Identify which cell holds the provided text, then report its [X, Y] central coordinate. 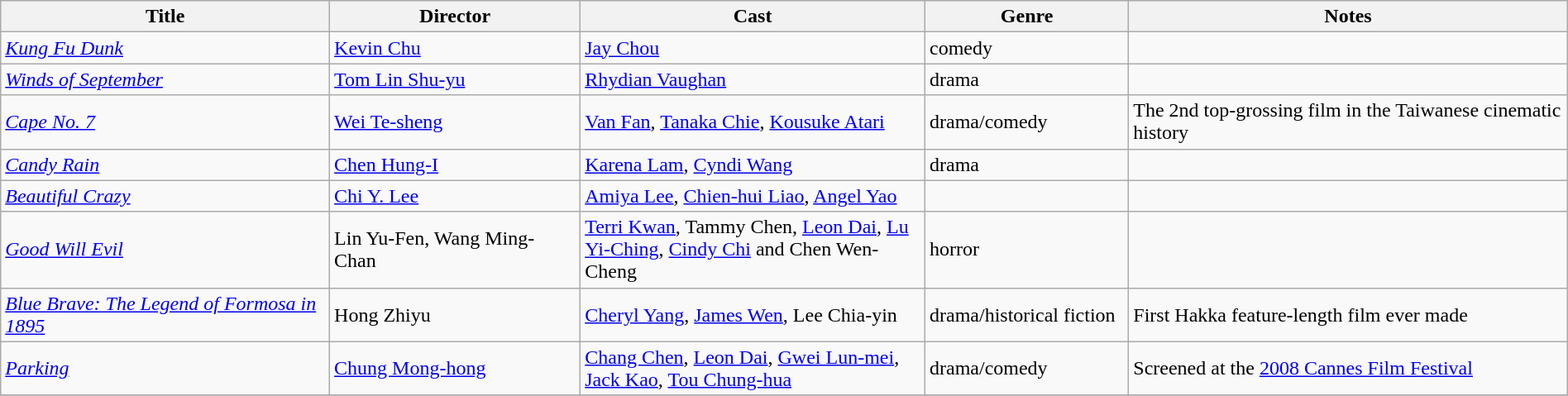
Chen Hung-I [455, 165]
Amiya Lee, Chien-hui Liao, Angel Yao [753, 196]
Winds of September [165, 79]
Chang Chen, Leon Dai, Gwei Lun-mei, Jack Kao, Tou Chung-hua [753, 369]
Beautiful Crazy [165, 196]
drama/historical fiction [1026, 314]
Title [165, 17]
Hong Zhiyu [455, 314]
Genre [1026, 17]
Cast [753, 17]
First Hakka feature-length film ever made [1348, 314]
Kevin Chu [455, 48]
Kung Fu Dunk [165, 48]
Wei Te-sheng [455, 122]
Parking [165, 369]
Rhydian Vaughan [753, 79]
comedy [1026, 48]
Lin Yu-Fen, Wang Ming-Chan [455, 250]
Good Will Evil [165, 250]
Van Fan, Tanaka Chie, Kousuke Atari [753, 122]
Screened at the 2008 Cannes Film Festival [1348, 369]
Chung Mong-hong [455, 369]
Karena Lam, Cyndi Wang [753, 165]
Tom Lin Shu-yu [455, 79]
horror [1026, 250]
Cheryl Yang, James Wen, Lee Chia-yin [753, 314]
Terri Kwan, Tammy Chen, Leon Dai, Lu Yi-Ching, Cindy Chi and Chen Wen-Cheng [753, 250]
Jay Chou [753, 48]
Notes [1348, 17]
The 2nd top-grossing film in the Taiwanese cinematic history [1348, 122]
Director [455, 17]
Blue Brave: The Legend of Formosa in 1895 [165, 314]
Cape No. 7 [165, 122]
Chi Y. Lee [455, 196]
Candy Rain [165, 165]
